Find where the given text appears and provide that cell's center as (x, y) coordinate. 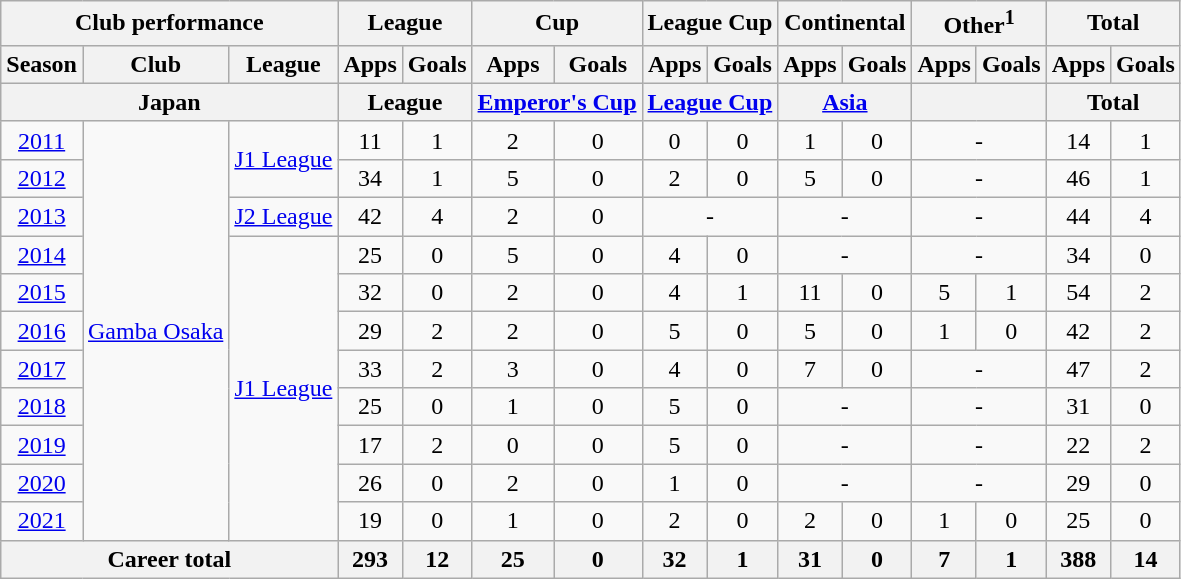
2011 (42, 140)
Cup (557, 24)
Continental (845, 24)
Career total (170, 559)
2014 (42, 255)
2015 (42, 293)
26 (370, 483)
2016 (42, 331)
17 (370, 445)
22 (1078, 445)
Other1 (979, 24)
Asia (845, 102)
Gamba Osaka (155, 330)
Emperor's Cup (557, 102)
47 (1078, 369)
293 (370, 559)
Season (42, 64)
2012 (42, 178)
19 (370, 521)
2013 (42, 217)
388 (1078, 559)
54 (1078, 293)
44 (1078, 217)
2019 (42, 445)
2020 (42, 483)
J2 League (284, 217)
2021 (42, 521)
46 (1078, 178)
33 (370, 369)
Japan (170, 102)
12 (437, 559)
2018 (42, 407)
3 (513, 369)
Club (155, 64)
Club performance (170, 24)
2017 (42, 369)
